Determine the (X, Y) coordinate at the center of the cell enclosing the given text.  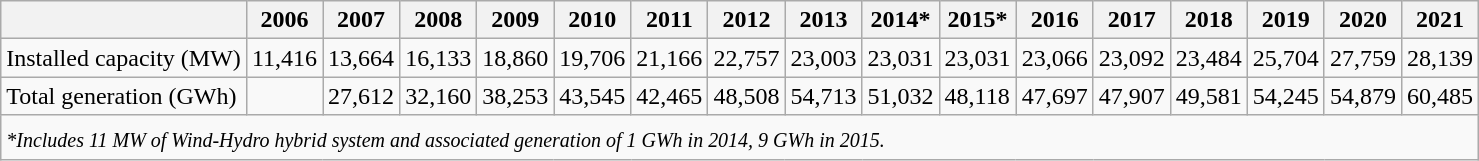
2009 (516, 20)
60,485 (1440, 96)
2014* (900, 20)
49,581 (1208, 96)
23,066 (1054, 58)
47,697 (1054, 96)
Total generation (GWh) (124, 96)
32,160 (438, 96)
*Includes 11 MW of Wind-Hydro hybrid system and associated generation of 1 GWh in 2014, 9 GWh in 2015. (740, 137)
54,879 (1362, 96)
16,133 (438, 58)
2015* (978, 20)
28,139 (1440, 58)
18,860 (516, 58)
2007 (362, 20)
2016 (1054, 20)
21,166 (670, 58)
23,484 (1208, 58)
2013 (824, 20)
23,092 (1132, 58)
23,003 (824, 58)
2011 (670, 20)
2018 (1208, 20)
2010 (592, 20)
2017 (1132, 20)
54,713 (824, 96)
22,757 (746, 58)
27,759 (1362, 58)
43,545 (592, 96)
48,118 (978, 96)
25,704 (1286, 58)
47,907 (1132, 96)
2006 (284, 20)
54,245 (1286, 96)
19,706 (592, 58)
2021 (1440, 20)
42,465 (670, 96)
48,508 (746, 96)
38,253 (516, 96)
11,416 (284, 58)
27,612 (362, 96)
2008 (438, 20)
13,664 (362, 58)
2020 (1362, 20)
2019 (1286, 20)
2012 (746, 20)
51,032 (900, 96)
Installed capacity (MW) (124, 58)
